Return [X, Y] of the center of cell containing provided text 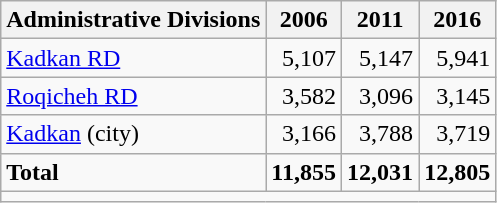
Total [134, 172]
Roqicheh RD [134, 96]
5,941 [458, 58]
11,855 [304, 172]
2011 [380, 20]
3,582 [304, 96]
5,107 [304, 58]
3,719 [458, 134]
Kadkan (city) [134, 134]
3,788 [380, 134]
5,147 [380, 58]
Kadkan RD [134, 58]
12,031 [380, 172]
12,805 [458, 172]
3,166 [304, 134]
Administrative Divisions [134, 20]
3,096 [380, 96]
2006 [304, 20]
2016 [458, 20]
3,145 [458, 96]
